Search for the cell housing the specified text and yield its [x, y] center coordinate. 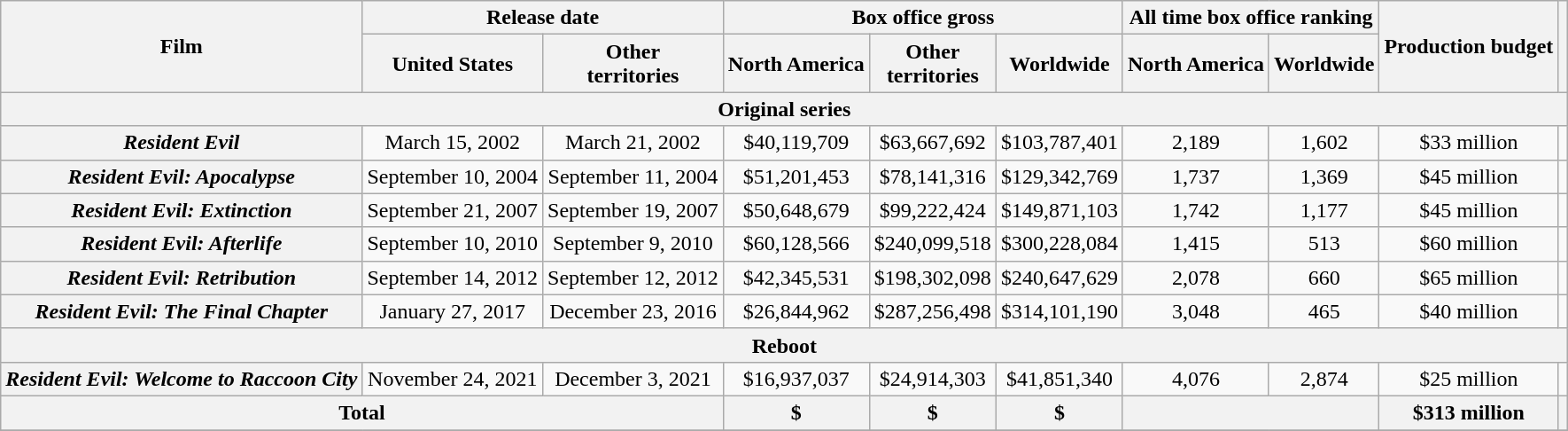
Resident Evil: Retribution [182, 278]
$40,119,709 [796, 143]
$129,342,769 [1060, 176]
Production budget [1469, 46]
All time box office ranking [1251, 18]
September 14, 2012 [453, 278]
$300,228,084 [1060, 244]
December 23, 2016 [633, 311]
November 24, 2021 [453, 379]
$240,647,629 [1060, 278]
$60 million [1469, 244]
September 19, 2007 [633, 210]
December 3, 2021 [633, 379]
1,602 [1323, 143]
Reboot [785, 345]
Box office gross [923, 18]
United States [453, 64]
2,078 [1196, 278]
March 21, 2002 [633, 143]
Film [182, 46]
March 15, 2002 [453, 143]
$63,667,692 [932, 143]
Resident Evil: The Final Chapter [182, 311]
$40 million [1469, 311]
$60,128,566 [796, 244]
1,369 [1323, 176]
$16,937,037 [796, 379]
$50,648,679 [796, 210]
Resident Evil: Welcome to Raccoon City [182, 379]
1,742 [1196, 210]
September 9, 2010 [633, 244]
465 [1323, 311]
September 10, 2004 [453, 176]
$42,345,531 [796, 278]
$149,871,103 [1060, 210]
September 21, 2007 [453, 210]
January 27, 2017 [453, 311]
$103,787,401 [1060, 143]
2,189 [1196, 143]
$78,141,316 [932, 176]
$99,222,424 [932, 210]
513 [1323, 244]
2,874 [1323, 379]
September 12, 2012 [633, 278]
September 11, 2004 [633, 176]
$240,099,518 [932, 244]
$198,302,098 [932, 278]
3,048 [1196, 311]
1,415 [1196, 244]
$26,844,962 [796, 311]
$25 million [1469, 379]
Resident Evil [182, 143]
Resident Evil: Apocalypse [182, 176]
$51,201,453 [796, 176]
$314,101,190 [1060, 311]
1,737 [1196, 176]
$65 million [1469, 278]
Release date [542, 18]
Original series [785, 109]
Resident Evil: Extinction [182, 210]
$41,851,340 [1060, 379]
1,177 [1323, 210]
Total [362, 412]
September 10, 2010 [453, 244]
660 [1323, 278]
$313 million [1469, 412]
$287,256,498 [932, 311]
Resident Evil: Afterlife [182, 244]
$24,914,303 [932, 379]
$33 million [1469, 143]
4,076 [1196, 379]
